Extract the [x, y] coordinate from the center of the cell holding the provided text.  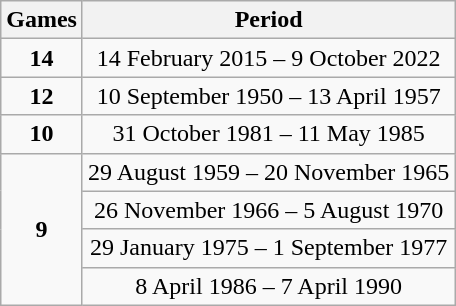
29 January 1975 – 1 September 1977 [268, 248]
9 [42, 229]
10 September 1950 – 13 April 1957 [268, 96]
12 [42, 96]
29 August 1959 – 20 November 1965 [268, 172]
31 October 1981 – 11 May 1985 [268, 134]
Games [42, 20]
26 November 1966 – 5 August 1970 [268, 210]
Period [268, 20]
8 April 1986 – 7 April 1990 [268, 286]
14 [42, 58]
10 [42, 134]
14 February 2015 – 9 October 2022 [268, 58]
